Output the [x, y] coordinate of the center of the cell containing the given text.  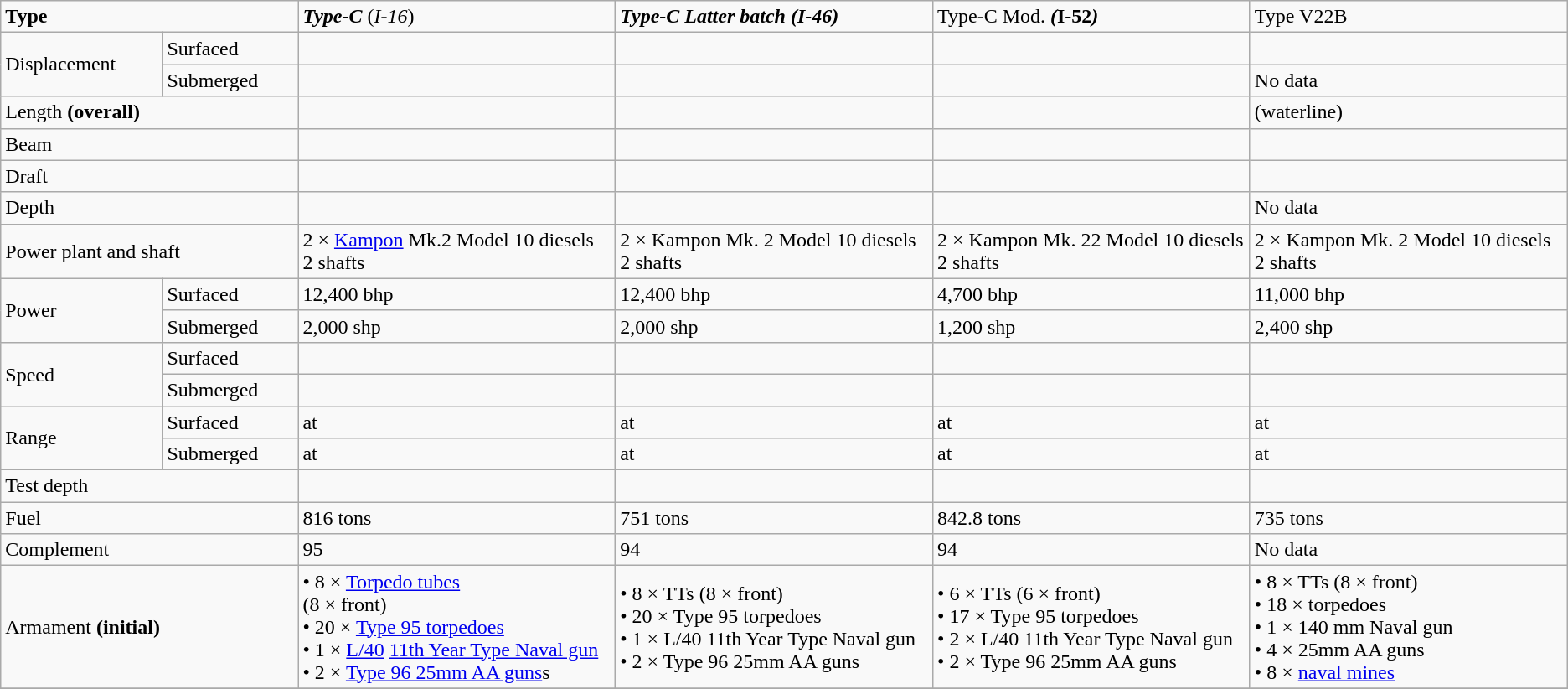
751 tons [774, 518]
1,200 shp [1091, 326]
Power plant and shaft [149, 251]
816 tons [457, 518]
Range [82, 438]
• 6 × TTs (6 × front)• 17 × Type 95 torpedoes• 2 × L/40 11th Year Type Naval gun• 2 × Type 96 25mm AA guns [1091, 627]
• 8 × Torpedo tubes(8 × front)• 20 × Type 95 torpedoes• 1 × L/40 11th Year Type Naval gun• 2 × Type 96 25mm AA gunss [457, 627]
4,700 bhp [1091, 294]
11,000 bhp [1409, 294]
Test depth [149, 486]
Length (overall) [149, 112]
2,400 shp [1409, 326]
Fuel [149, 518]
2 × Kampon Mk.2 Model 10 diesels2 shafts [457, 251]
842.8 tons [1091, 518]
Speed [82, 374]
Displacement [82, 65]
Complement [149, 550]
Type-C Latter batch (I-46) [774, 17]
95 [457, 550]
(waterline) [1409, 112]
Type V22B [1409, 17]
• 8 × TTs (8 × front)• 18 × torpedoes• 1 × 140 mm Naval gun• 4 × 25mm AA guns• 8 × naval mines [1409, 627]
Type-C Mod. (I-52) [1091, 17]
• 8 × TTs (8 × front)• 20 × Type 95 torpedoes• 1 × L/40 11th Year Type Naval gun• 2 × Type 96 25mm AA guns [774, 627]
Depth [149, 208]
Beam [149, 144]
Power [82, 310]
735 tons [1409, 518]
Type-C (I-16) [457, 17]
Draft [149, 176]
Type [149, 17]
Armament (initial) [149, 627]
2 × Kampon Mk. 22 Model 10 diesels2 shafts [1091, 251]
